Return the [x, y] coordinate for the center point of the cell that contains the specified text.  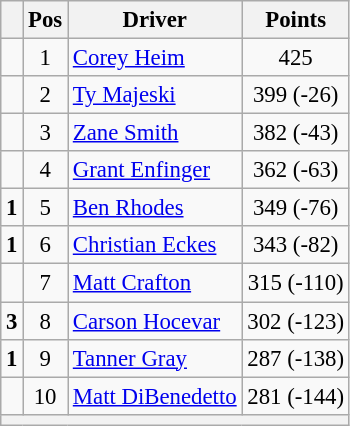
287 (-138) [296, 358]
Tanner Gray [155, 358]
2 [46, 95]
Matt Crafton [155, 283]
Carson Hocevar [155, 321]
Points [296, 20]
382 (-43) [296, 133]
343 (-82) [296, 245]
349 (-76) [296, 208]
302 (-123) [296, 321]
Pos [46, 20]
Zane Smith [155, 133]
Driver [155, 20]
8 [46, 321]
362 (-63) [296, 170]
5 [46, 208]
4 [46, 170]
Grant Enfinger [155, 170]
399 (-26) [296, 95]
Ben Rhodes [155, 208]
6 [46, 245]
Matt DiBenedetto [155, 396]
Ty Majeski [155, 95]
281 (-144) [296, 396]
Corey Heim [155, 58]
9 [46, 358]
7 [46, 283]
425 [296, 58]
10 [46, 396]
315 (-110) [296, 283]
Christian Eckes [155, 245]
